Find where the given text appears and provide that cell's center as (X, Y) coordinate. 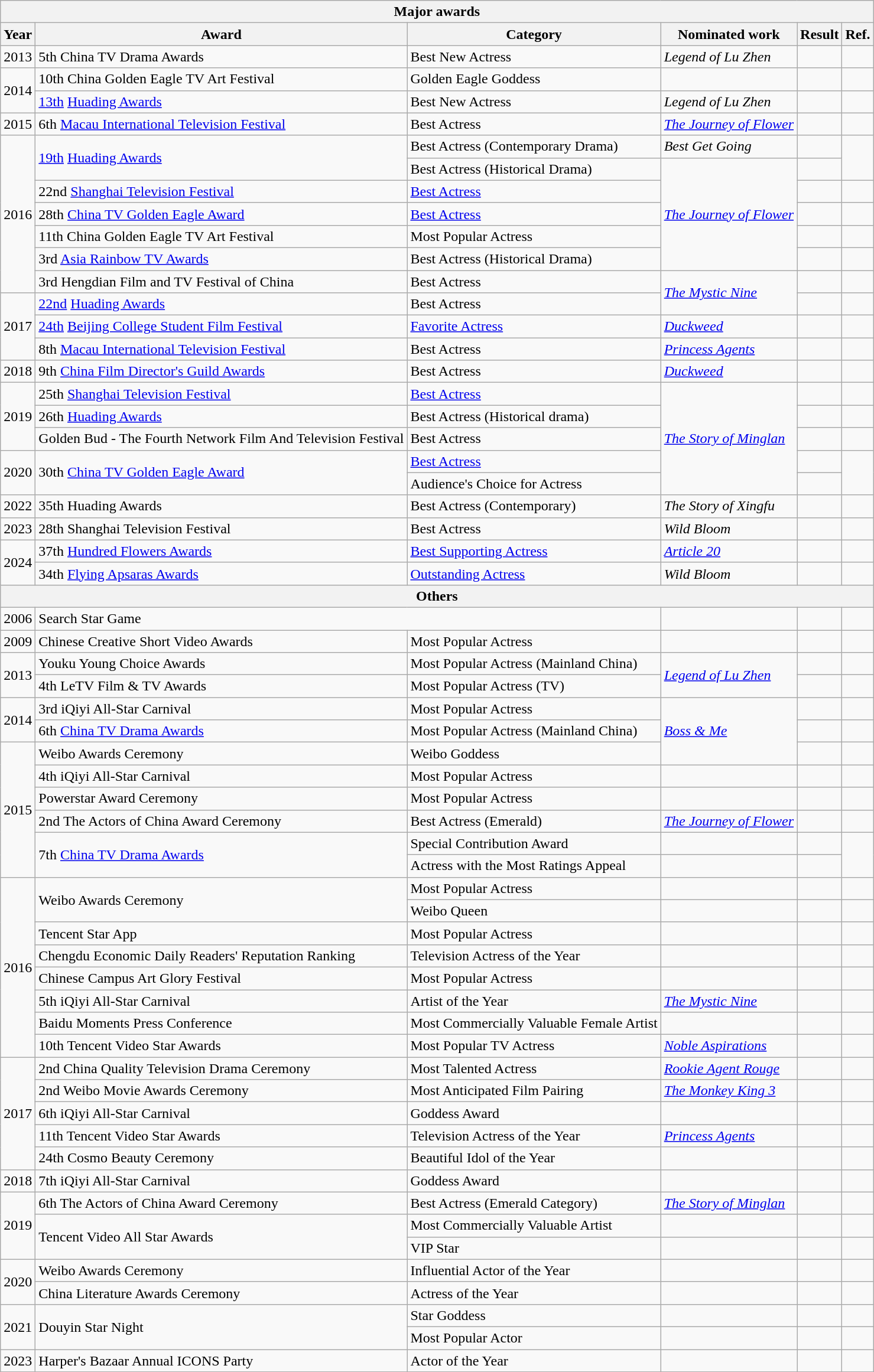
Youku Young Choice Awards (221, 664)
25th Shanghai Television Festival (221, 394)
China Literature Awards Ceremony (221, 1293)
11th Tencent Video Star Awards (221, 1136)
Rookie Agent Rouge (729, 1068)
Artist of the Year (534, 1001)
2nd Weibo Movie Awards Ceremony (221, 1091)
28th China TV Golden Eagle Award (221, 214)
Most Popular Actor (534, 1338)
Weibo Queen (534, 911)
3rd Hengdian Film and TV Festival of China (221, 282)
Baidu Moments Press Conference (221, 1024)
4th iQiyi All-Star Carnival (221, 776)
Best Actress (Emerald Category) (534, 1203)
Harper's Bazaar Annual ICONS Party (221, 1360)
37th Hundred Flowers Awards (221, 551)
2009 (18, 641)
2nd China Quality Television Drama Ceremony (221, 1068)
22nd Huading Awards (221, 304)
Douyin Star Night (221, 1327)
5th China TV Drama Awards (221, 57)
2nd The Actors of China Award Ceremony (221, 821)
Star Goddess (534, 1315)
Chengdu Economic Daily Readers' Reputation Ranking (221, 956)
22nd Shanghai Television Festival (221, 191)
Most Talented Actress (534, 1068)
VIP Star (534, 1248)
Nominated work (729, 34)
2006 (18, 618)
Actor of the Year (534, 1360)
Best Actress (Emerald) (534, 821)
6th Macau International Television Festival (221, 124)
13th Huading Awards (221, 102)
Beautiful Idol of the Year (534, 1158)
Best Actress (Contemporary Drama) (534, 146)
Award (221, 34)
Most Popular Actress (TV) (534, 686)
Golden Bud - The Fourth Network Film And Television Festival (221, 439)
9th China Film Director's Guild Awards (221, 371)
7th China TV Drama Awards (221, 855)
Most Anticipated Film Pairing (534, 1091)
Tencent Video All Star Awards (221, 1237)
Most Commercially Valuable Artist (534, 1226)
2024 (18, 562)
The Monkey King 3 (729, 1091)
Outstanding Actress (534, 573)
Others (437, 596)
Best Supporting Actress (534, 551)
6th The Actors of China Award Ceremony (221, 1203)
Chinese Campus Art Glory Festival (221, 978)
4th LeTV Film & TV Awards (221, 686)
24th Beijing College Student Film Festival (221, 327)
10th Tencent Video Star Awards (221, 1046)
Boss & Me (729, 731)
Special Contribution Award (534, 843)
Weibo Goddess (534, 754)
6th iQiyi All-Star Carnival (221, 1113)
Ref. (858, 34)
Best Actress (Contemporary) (534, 506)
35th Huading Awards (221, 506)
6th China TV Drama Awards (221, 731)
Most Popular TV Actress (534, 1046)
30th China TV Golden Eagle Award (221, 472)
8th Macau International Television Festival (221, 349)
11th China Golden Eagle TV Art Festival (221, 236)
Major awards (437, 12)
5th iQiyi All-Star Carnival (221, 1001)
19th Huading Awards (221, 158)
Result (820, 34)
26th Huading Awards (221, 416)
Search Star Game (348, 618)
Article 20 (729, 551)
Golden Eagle Goddess (534, 79)
2021 (18, 1327)
Best Get Going (729, 146)
Influential Actor of the Year (534, 1270)
28th Shanghai Television Festival (221, 529)
Noble Aspirations (729, 1046)
Best Actress (Historical drama) (534, 416)
Most Commercially Valuable Female Artist (534, 1024)
3rd Asia Rainbow TV Awards (221, 259)
24th Cosmo Beauty Ceremony (221, 1158)
2022 (18, 506)
34th Flying Apsaras Awards (221, 573)
3rd iQiyi All-Star Carnival (221, 709)
Favorite Actress (534, 327)
Year (18, 34)
Chinese Creative Short Video Awards (221, 641)
7th iQiyi All-Star Carnival (221, 1181)
Actress of the Year (534, 1293)
Audience's Choice for Actress (534, 484)
The Story of Xingfu (729, 506)
Actress with the Most Ratings Appeal (534, 866)
10th China Golden Eagle TV Art Festival (221, 79)
Category (534, 34)
Powerstar Award Ceremony (221, 799)
Tencent Star App (221, 933)
